Detect which cell encompasses the target text, then output its [x, y] center coordinate. 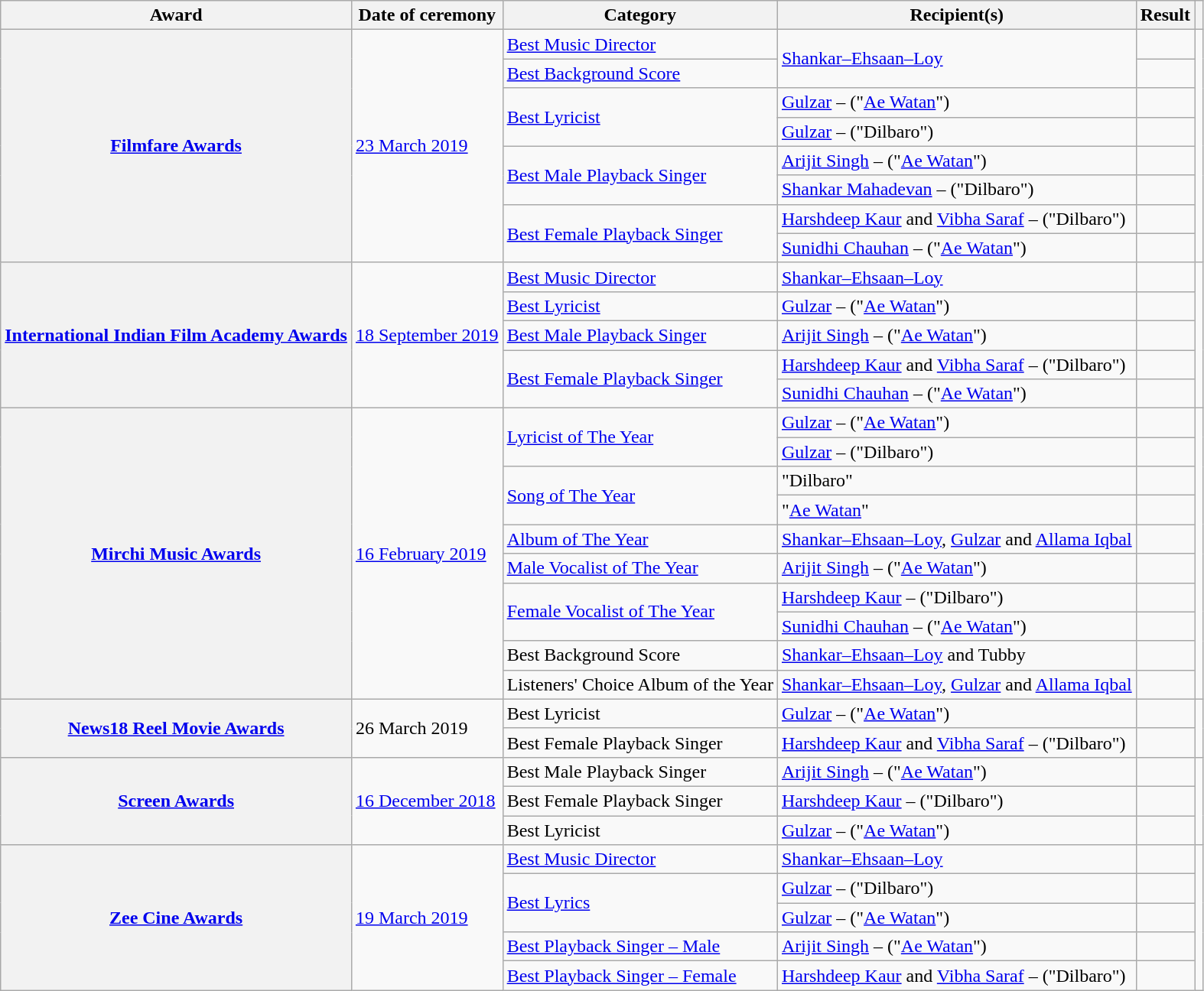
"Dilbaro" [956, 481]
Award [176, 15]
18 September 2019 [427, 335]
Mirchi Music Awards [176, 554]
Shankar Mahadevan – ("Dilbaro") [956, 190]
Best Playback Singer – Female [639, 976]
Date of ceremony [427, 15]
International Indian Film Academy Awards [176, 335]
Best Lyrics [639, 903]
Female Vocalist of The Year [639, 612]
Result [1165, 15]
Male Vocalist of The Year [639, 568]
Category [639, 15]
16 February 2019 [427, 554]
Best Playback Singer – Male [639, 947]
Screen Awards [176, 801]
26 March 2019 [427, 728]
16 December 2018 [427, 801]
Zee Cine Awards [176, 918]
23 March 2019 [427, 146]
Filmfare Awards [176, 146]
Listeners' Choice Album of the Year [639, 684]
"Ae Watan" [956, 510]
News18 Reel Movie Awards [176, 728]
Song of The Year [639, 495]
Recipient(s) [956, 15]
Shankar–Ehsaan–Loy and Tubby [956, 655]
Album of The Year [639, 539]
19 March 2019 [427, 918]
Lyricist of The Year [639, 437]
